Determine the [x, y] coordinate at the center of the cell enclosing the given text.  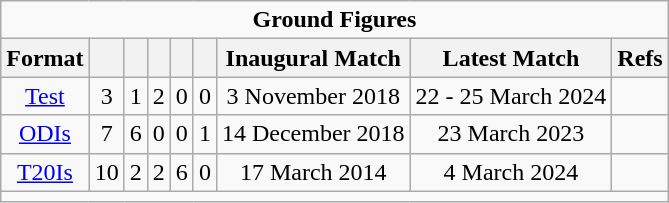
Inaugural Match [313, 58]
10 [106, 172]
14 December 2018 [313, 134]
3 November 2018 [313, 96]
3 [106, 96]
Ground Figures [334, 20]
Test [45, 96]
23 March 2023 [511, 134]
Format [45, 58]
7 [106, 134]
Latest Match [511, 58]
4 March 2024 [511, 172]
17 March 2014 [313, 172]
22 - 25 March 2024 [511, 96]
Refs [640, 58]
T20Is [45, 172]
ODIs [45, 134]
